From the cell containing the given text, extract its center point as (x, y) coordinate. 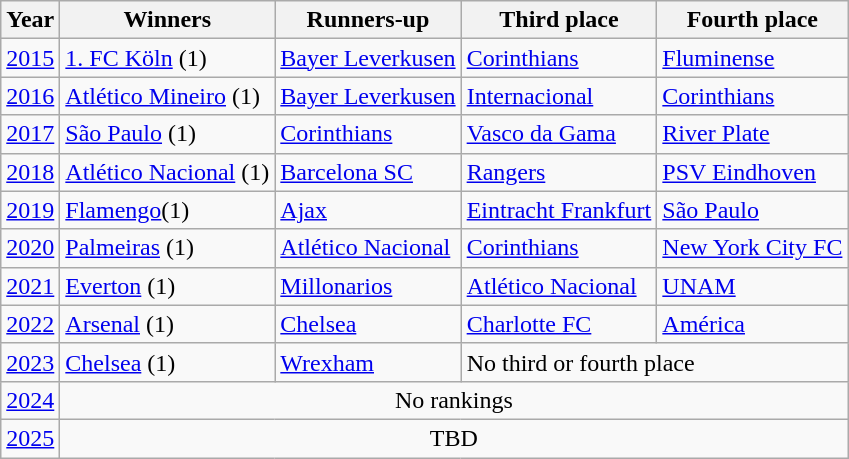
São Paulo (1) (168, 134)
New York City FC (752, 248)
2019 (30, 210)
1. FC Köln (1) (168, 58)
Charlotte FC (559, 324)
2024 (30, 400)
2015 (30, 58)
Millonarios (368, 286)
Internacional (559, 96)
Everton (1) (168, 286)
Atlético Mineiro (1) (168, 96)
No rankings (454, 400)
Chelsea (368, 324)
Chelsea (1) (168, 362)
PSV Eindhoven (752, 172)
Rangers (559, 172)
2018 (30, 172)
Arsenal (1) (168, 324)
2025 (30, 438)
Year (30, 20)
Vasco da Gama (559, 134)
Ajax (368, 210)
São Paulo (752, 210)
Atlético Nacional (1) (168, 172)
2017 (30, 134)
Fluminense (752, 58)
2016 (30, 96)
Palmeiras (1) (168, 248)
Winners (168, 20)
Runners-up (368, 20)
Fourth place (752, 20)
TBD (454, 438)
No third or fourth place (654, 362)
Third place (559, 20)
River Plate (752, 134)
2020 (30, 248)
Eintracht Frankfurt (559, 210)
Flamengo(1) (168, 210)
2022 (30, 324)
UNAM (752, 286)
2021 (30, 286)
Barcelona SC (368, 172)
América (752, 324)
2023 (30, 362)
Wrexham (368, 362)
